Find where the given text appears and provide that cell's center as [X, Y] coordinate. 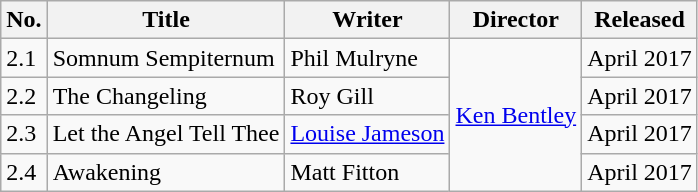
Ken Bentley [516, 115]
2.4 [24, 172]
No. [24, 20]
2.2 [24, 96]
2.1 [24, 58]
Released [640, 20]
Roy Gill [368, 96]
Director [516, 20]
The Changeling [166, 96]
Matt Fitton [368, 172]
Somnum Sempiternum [166, 58]
Phil Mulryne [368, 58]
Title [166, 20]
2.3 [24, 134]
Writer [368, 20]
Louise Jameson [368, 134]
Let the Angel Tell Thee [166, 134]
Awakening [166, 172]
